Detect which cell encompasses the target text, then output its [x, y] center coordinate. 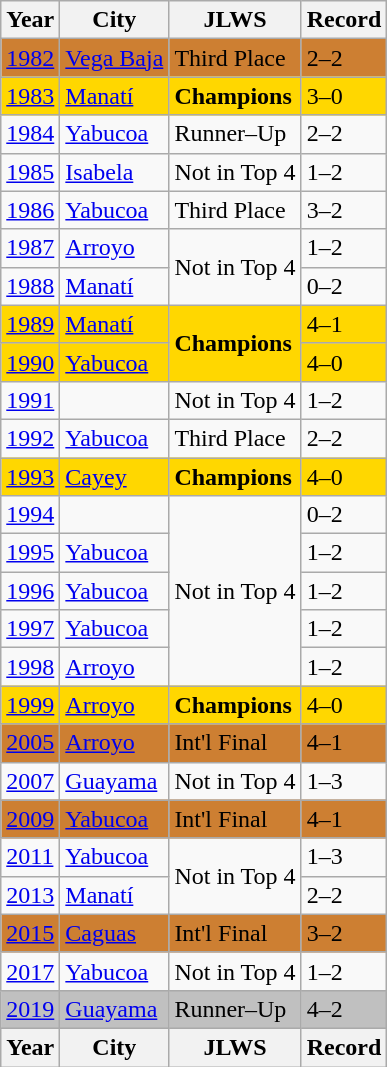
2005 [30, 743]
1990 [30, 362]
Caguas [114, 933]
1982 [30, 58]
1988 [30, 286]
1995 [30, 553]
1986 [30, 210]
1987 [30, 248]
1992 [30, 438]
1989 [30, 324]
2011 [30, 857]
2013 [30, 895]
1993 [30, 477]
1998 [30, 667]
2007 [30, 781]
2015 [30, 933]
1985 [30, 172]
1999 [30, 705]
1991 [30, 400]
1984 [30, 134]
1997 [30, 629]
1996 [30, 591]
1994 [30, 515]
Vega Baja [114, 58]
2009 [30, 819]
1983 [30, 96]
Cayey [114, 477]
Isabela [114, 172]
2017 [30, 971]
2019 [30, 1009]
4–2 [344, 1009]
3–0 [344, 96]
